Return the (X, Y) coordinate for the center point of the cell that contains the specified text.  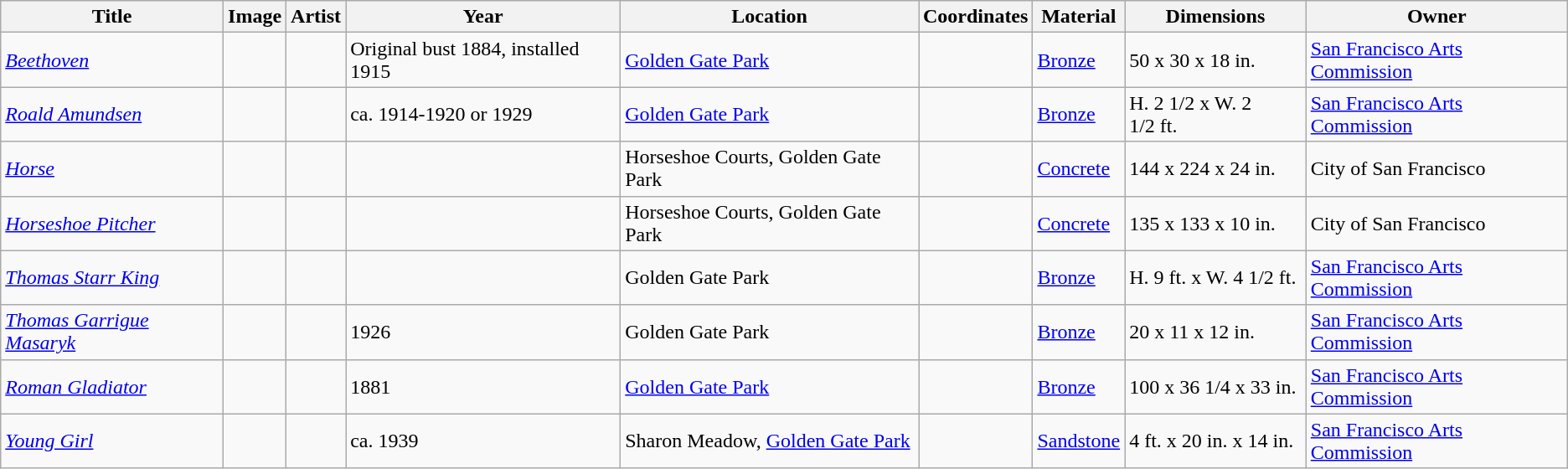
Coordinates (975, 17)
Roman Gladiator (112, 387)
Dimensions (1216, 17)
Sandstone (1079, 441)
Original bust 1884, installed 1915 (483, 60)
Location (770, 17)
144 x 224 x 24 in. (1216, 169)
Young Girl (112, 441)
Image (255, 17)
50 x 30 x 18 in. (1216, 60)
100 x 36 1/4 x 33 in. (1216, 387)
Horseshoe Pitcher (112, 223)
H. 2 1/2 x W. 2 1/2 ft. (1216, 114)
ca. 1939 (483, 441)
Title (112, 17)
H. 9 ft. x W. 4 1/2 ft. (1216, 278)
Thomas Garrigue Masaryk (112, 332)
135 x 133 x 10 in. (1216, 223)
20 x 11 x 12 in. (1216, 332)
Sharon Meadow, Golden Gate Park (770, 441)
Beethoven (112, 60)
4 ft. x 20 in. x 14 in. (1216, 441)
1881 (483, 387)
Artist (317, 17)
Thomas Starr King (112, 278)
Material (1079, 17)
Roald Amundsen (112, 114)
Year (483, 17)
Owner (1436, 17)
Horse (112, 169)
ca. 1914-1920 or 1929 (483, 114)
1926 (483, 332)
